Output the [x, y] coordinate of the center of the cell containing the given text.  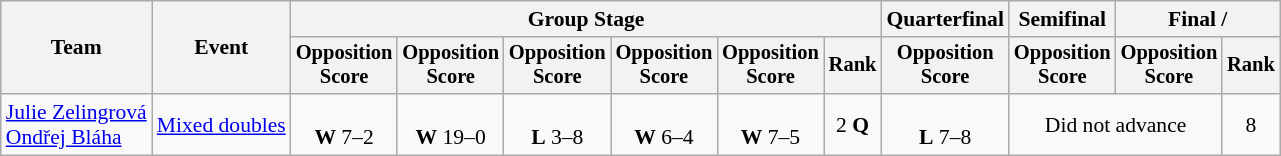
Semifinal [1062, 19]
W 7–2 [344, 124]
Did not advance [1116, 124]
2 Q [853, 124]
L 3–8 [558, 124]
Event [222, 48]
8 [1251, 124]
W 19–0 [450, 124]
Group Stage [586, 19]
Quarterfinal [945, 19]
Mixed doubles [222, 124]
W 7–5 [770, 124]
Final / [1198, 19]
Julie ZelingrováOndřej Bláha [76, 124]
Team [76, 48]
W 6–4 [664, 124]
L 7–8 [945, 124]
